Detect which cell encompasses the target text, then output its (x, y) center coordinate. 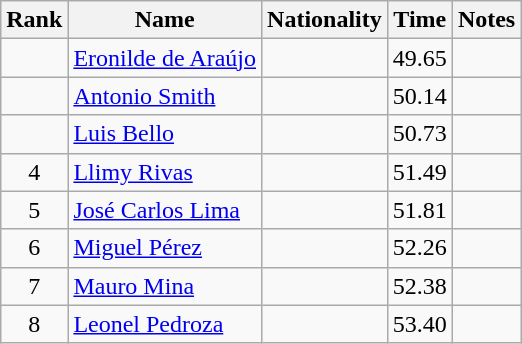
6 (34, 248)
5 (34, 210)
51.49 (420, 172)
Miguel Pérez (165, 248)
Eronilde de Araújo (165, 58)
8 (34, 324)
53.40 (420, 324)
49.65 (420, 58)
51.81 (420, 210)
50.14 (420, 96)
José Carlos Lima (165, 210)
Time (420, 20)
50.73 (420, 134)
52.38 (420, 286)
Rank (34, 20)
Name (165, 20)
4 (34, 172)
Mauro Mina (165, 286)
Notes (486, 20)
Nationality (325, 20)
52.26 (420, 248)
Luis Bello (165, 134)
Leonel Pedroza (165, 324)
Antonio Smith (165, 96)
Llimy Rivas (165, 172)
7 (34, 286)
